Return (x, y) of the center of cell containing provided text 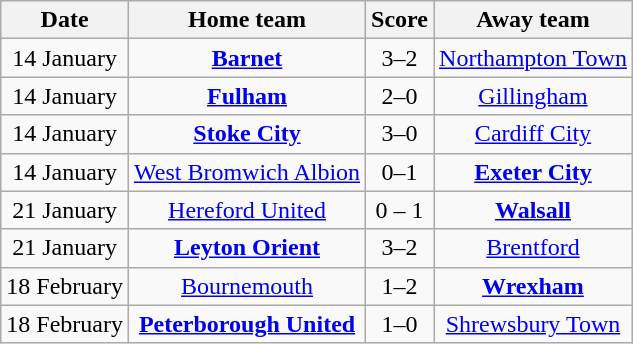
Brentford (534, 248)
Wrexham (534, 286)
Exeter City (534, 172)
2–0 (400, 96)
Home team (246, 20)
0 – 1 (400, 210)
Northampton Town (534, 58)
Away team (534, 20)
West Bromwich Albion (246, 172)
Fulham (246, 96)
Hereford United (246, 210)
Walsall (534, 210)
Cardiff City (534, 134)
1–2 (400, 286)
1–0 (400, 324)
3–0 (400, 134)
Gillingham (534, 96)
Stoke City (246, 134)
Leyton Orient (246, 248)
Barnet (246, 58)
Peterborough United (246, 324)
Bournemouth (246, 286)
Shrewsbury Town (534, 324)
Score (400, 20)
0–1 (400, 172)
Date (65, 20)
